Find where the given text appears and provide that cell's center as [x, y] coordinate. 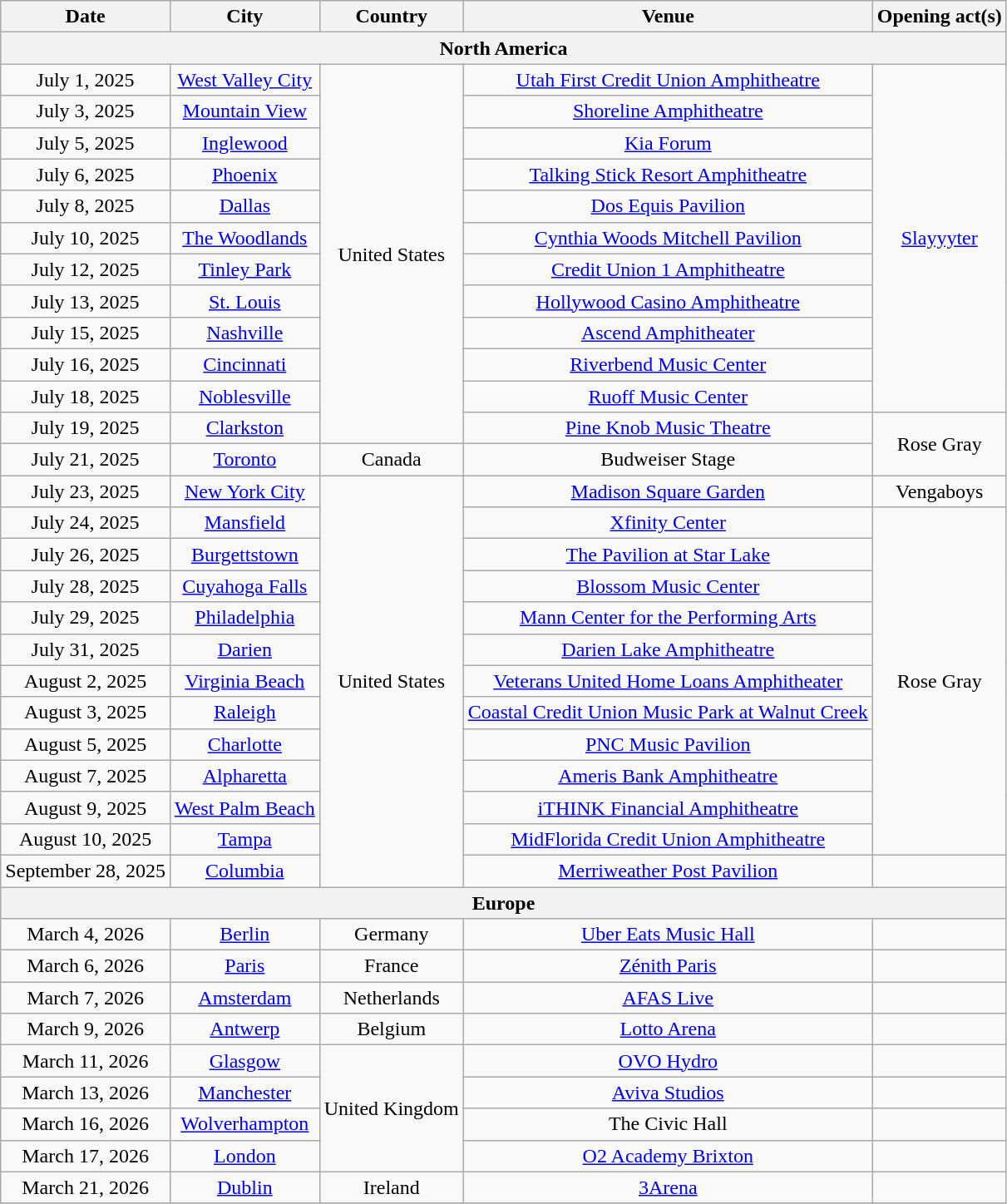
July 3, 2025 [86, 111]
PNC Music Pavilion [668, 744]
Noblesville [244, 397]
August 2, 2025 [86, 681]
July 10, 2025 [86, 238]
The Pavilion at Star Lake [668, 555]
March 4, 2026 [86, 935]
3Arena [668, 1187]
Date [86, 17]
Opening act(s) [940, 17]
July 15, 2025 [86, 333]
Amsterdam [244, 998]
Kia Forum [668, 143]
August 3, 2025 [86, 713]
Antwerp [244, 1029]
Darien Lake Amphitheatre [668, 649]
July 31, 2025 [86, 649]
July 23, 2025 [86, 491]
August 5, 2025 [86, 744]
Veterans United Home Loans Amphitheater [668, 681]
Cincinnati [244, 364]
Wolverhampton [244, 1124]
July 28, 2025 [86, 586]
Credit Union 1 Amphitheatre [668, 269]
St. Louis [244, 301]
Europe [504, 902]
Country [391, 17]
Dos Equis Pavilion [668, 206]
France [391, 966]
Shoreline Amphitheatre [668, 111]
July 19, 2025 [86, 428]
Mann Center for the Performing Arts [668, 618]
Burgettstown [244, 555]
Virginia Beach [244, 681]
Venue [668, 17]
Tampa [244, 839]
Paris [244, 966]
Ireland [391, 1187]
Ruoff Music Center [668, 397]
City [244, 17]
Lotto Arena [668, 1029]
Dublin [244, 1187]
Merriweather Post Pavilion [668, 871]
Canada [391, 460]
North America [504, 48]
MidFlorida Credit Union Amphitheatre [668, 839]
March 17, 2026 [86, 1156]
Columbia [244, 871]
Nashville [244, 333]
March 7, 2026 [86, 998]
July 26, 2025 [86, 555]
Charlotte [244, 744]
West Palm Beach [244, 807]
July 29, 2025 [86, 618]
Mountain View [244, 111]
Riverbend Music Center [668, 364]
Budweiser Stage [668, 460]
United Kingdom [391, 1108]
Tinley Park [244, 269]
March 11, 2026 [86, 1061]
Pine Knob Music Theatre [668, 428]
Belgium [391, 1029]
July 6, 2025 [86, 175]
August 9, 2025 [86, 807]
September 28, 2025 [86, 871]
July 12, 2025 [86, 269]
Toronto [244, 460]
New York City [244, 491]
Dallas [244, 206]
Uber Eats Music Hall [668, 935]
July 8, 2025 [86, 206]
West Valley City [244, 80]
Ascend Amphitheater [668, 333]
iTHINK Financial Amphitheatre [668, 807]
Manchester [244, 1093]
Coastal Credit Union Music Park at Walnut Creek [668, 713]
Berlin [244, 935]
July 1, 2025 [86, 80]
August 10, 2025 [86, 839]
July 5, 2025 [86, 143]
March 13, 2026 [86, 1093]
Clarkston [244, 428]
Slayyyter [940, 238]
Aviva Studios [668, 1093]
Glasgow [244, 1061]
Blossom Music Center [668, 586]
Cynthia Woods Mitchell Pavilion [668, 238]
Madison Square Garden [668, 491]
Netherlands [391, 998]
The Woodlands [244, 238]
AFAS Live [668, 998]
Vengaboys [940, 491]
March 6, 2026 [86, 966]
Darien [244, 649]
Philadelphia [244, 618]
July 21, 2025 [86, 460]
March 16, 2026 [86, 1124]
March 9, 2026 [86, 1029]
Cuyahoga Falls [244, 586]
Inglewood [244, 143]
Zénith Paris [668, 966]
Talking Stick Resort Amphitheatre [668, 175]
July 24, 2025 [86, 523]
Hollywood Casino Amphitheatre [668, 301]
March 21, 2026 [86, 1187]
Ameris Bank Amphitheatre [668, 776]
Utah First Credit Union Amphitheatre [668, 80]
The Civic Hall [668, 1124]
O2 Academy Brixton [668, 1156]
July 13, 2025 [86, 301]
July 18, 2025 [86, 397]
July 16, 2025 [86, 364]
Phoenix [244, 175]
OVO Hydro [668, 1061]
Mansfield [244, 523]
Raleigh [244, 713]
Xfinity Center [668, 523]
Alpharetta [244, 776]
August 7, 2025 [86, 776]
London [244, 1156]
Germany [391, 935]
